Identify which cell holds the provided text, then report its (X, Y) central coordinate. 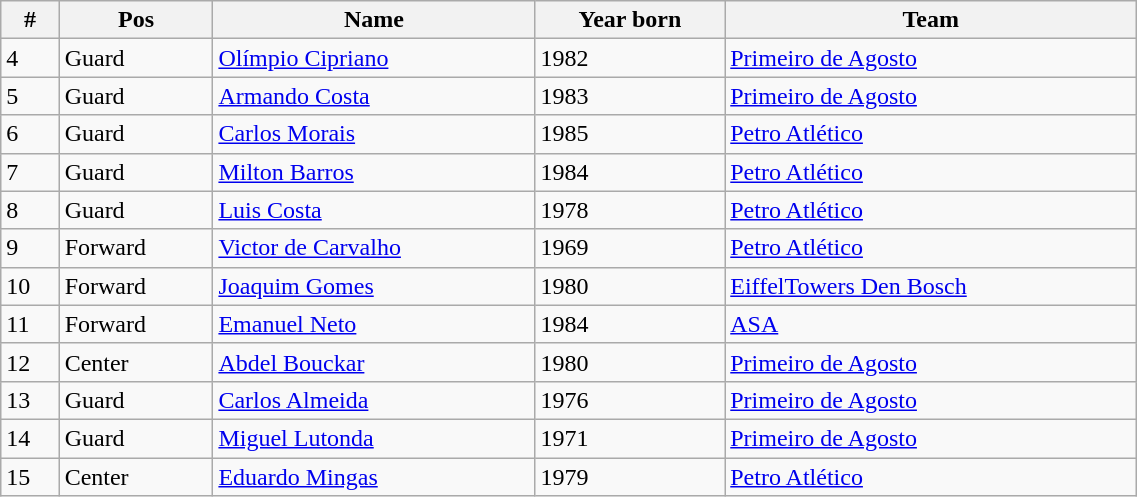
Armando Costa (374, 96)
7 (30, 172)
EiffelTowers Den Bosch (931, 286)
Year born (630, 20)
1976 (630, 400)
Emanuel Neto (374, 324)
1985 (630, 134)
Miguel Lutonda (374, 438)
Abdel Bouckar (374, 362)
1979 (630, 477)
Luis Costa (374, 210)
15 (30, 477)
1978 (630, 210)
1971 (630, 438)
14 (30, 438)
Eduardo Mingas (374, 477)
1982 (630, 58)
4 (30, 58)
Pos (136, 20)
11 (30, 324)
Joaquim Gomes (374, 286)
Victor de Carvalho (374, 248)
Olímpio Cipriano (374, 58)
9 (30, 248)
10 (30, 286)
Team (931, 20)
1983 (630, 96)
1969 (630, 248)
Name (374, 20)
# (30, 20)
8 (30, 210)
6 (30, 134)
13 (30, 400)
Milton Barros (374, 172)
12 (30, 362)
Carlos Almeida (374, 400)
5 (30, 96)
Carlos Morais (374, 134)
ASA (931, 324)
